Extract the [X, Y] coordinate from the center of the cell holding the provided text.  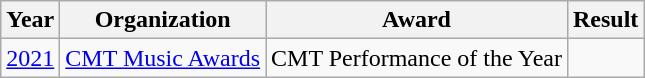
Organization [163, 20]
CMT Music Awards [163, 58]
CMT Performance of the Year [417, 58]
2021 [30, 58]
Year [30, 20]
Result [605, 20]
Award [417, 20]
